Search for the cell housing the specified text and yield its [x, y] center coordinate. 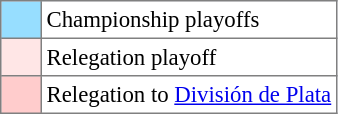
Relegation playoff [188, 57]
Championship playoffs [188, 20]
Relegation to División de Plata [188, 95]
